Pinpoint the cell where the given text exists, returning its [X, Y] midpoint coordinate. 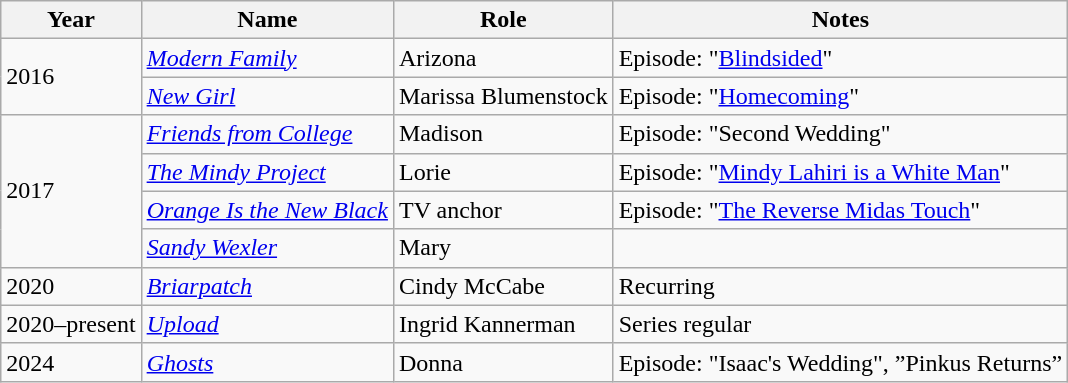
Notes [840, 20]
Marissa Blumenstock [503, 96]
New Girl [267, 96]
Series regular [840, 324]
Friends from College [267, 134]
Cindy McCabe [503, 286]
Ingrid Kannerman [503, 324]
Episode: "The Reverse Midas Touch" [840, 210]
Modern Family [267, 58]
The Mindy Project [267, 172]
Year [71, 20]
Ghosts [267, 362]
Episode: "Isaac's Wedding", ”Pinkus Returns” [840, 362]
Episode: "Homecoming" [840, 96]
Orange Is the New Black [267, 210]
2024 [71, 362]
Donna [503, 362]
Episode: "Mindy Lahiri is a White Man" [840, 172]
2020–present [71, 324]
2016 [71, 77]
Episode: "Blindsided" [840, 58]
Lorie [503, 172]
Briarpatch [267, 286]
Sandy Wexler [267, 248]
Upload [267, 324]
Name [267, 20]
Arizona [503, 58]
TV anchor [503, 210]
Role [503, 20]
2017 [71, 191]
2020 [71, 286]
Episode: "Second Wedding" [840, 134]
Recurring [840, 286]
Mary [503, 248]
Madison [503, 134]
